Find where the given text appears and provide that cell's center as [x, y] coordinate. 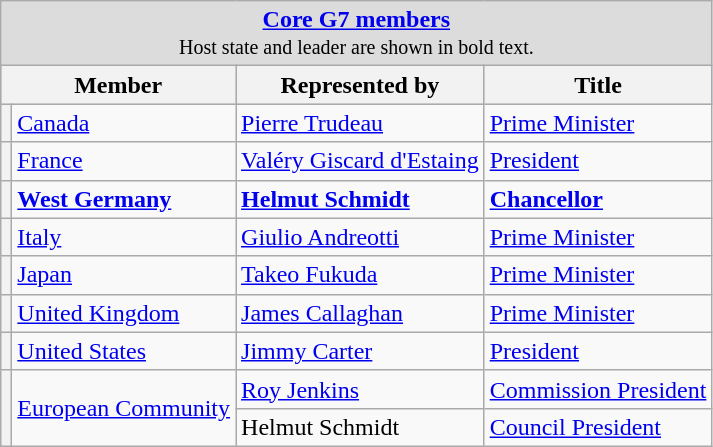
Commission President [598, 389]
James Callaghan [360, 313]
Member [118, 85]
United States [124, 351]
Italy [124, 237]
European Community [124, 408]
Core G7 membersHost state and leader are shown in bold text. [356, 34]
Title [598, 85]
France [124, 161]
Japan [124, 275]
West Germany [124, 199]
Pierre Trudeau [360, 123]
Chancellor [598, 199]
Takeo Fukuda [360, 275]
United Kingdom [124, 313]
Jimmy Carter [360, 351]
Valéry Giscard d'Estaing [360, 161]
Represented by [360, 85]
Council President [598, 427]
Giulio Andreotti [360, 237]
Canada [124, 123]
Roy Jenkins [360, 389]
